Determine the [x, y] coordinate at the center of the cell enclosing the given text.  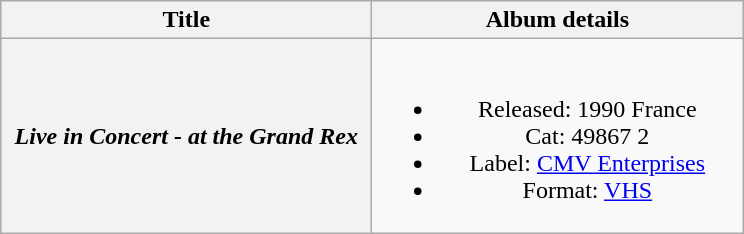
Album details [558, 20]
Live in Concert - at the Grand Rex [186, 136]
Released: 1990 FranceCat: 49867 2Label: CMV EnterprisesFormat: VHS [558, 136]
Title [186, 20]
